Find where the given text appears and provide that cell's center as [x, y] coordinate. 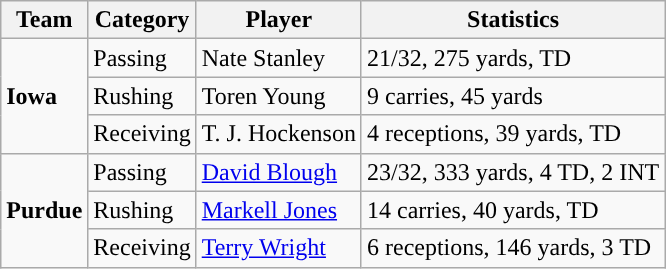
Iowa [44, 96]
Statistics [512, 20]
23/32, 333 yards, 4 TD, 2 INT [512, 172]
21/32, 275 yards, TD [512, 58]
Terry Wright [278, 248]
T. J. Hockenson [278, 134]
Nate Stanley [278, 58]
Purdue [44, 210]
6 receptions, 146 yards, 3 TD [512, 248]
Category [142, 20]
14 carries, 40 yards, TD [512, 210]
Player [278, 20]
9 carries, 45 yards [512, 96]
Markell Jones [278, 210]
David Blough [278, 172]
Team [44, 20]
4 receptions, 39 yards, TD [512, 134]
Toren Young [278, 96]
